Output the (x, y) coordinate of the center of the cell containing the given text.  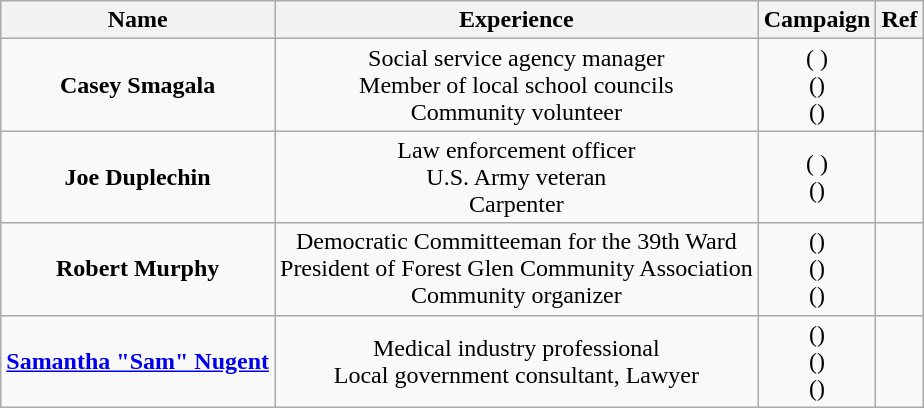
( )() (817, 177)
Name (138, 20)
Ref (900, 20)
Social service agency managerMember of local school councilsCommunity volunteer (516, 85)
Casey Smagala (138, 85)
Law enforcement officerU.S. Army veteranCarpenter (516, 177)
Samantha "Sam" Nugent (138, 361)
Experience (516, 20)
Joe Duplechin (138, 177)
Campaign (817, 20)
Robert Murphy (138, 269)
( )()() (817, 85)
Democratic Committeeman for the 39th WardPresident of Forest Glen Community AssociationCommunity organizer (516, 269)
Medical industry professionalLocal government consultant, Lawyer (516, 361)
